Search for the cell housing the specified text and yield its [x, y] center coordinate. 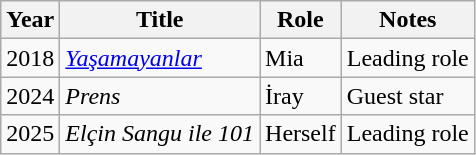
2018 [30, 58]
Elçin Sangu ile 101 [160, 134]
Yaşamayanlar [160, 58]
2024 [30, 96]
Role [301, 20]
Herself [301, 134]
Mia [301, 58]
İray [301, 96]
2025 [30, 134]
Prens [160, 96]
Guest star [408, 96]
Notes [408, 20]
Year [30, 20]
Title [160, 20]
